Pinpoint the cell where the given text exists, returning its (x, y) midpoint coordinate. 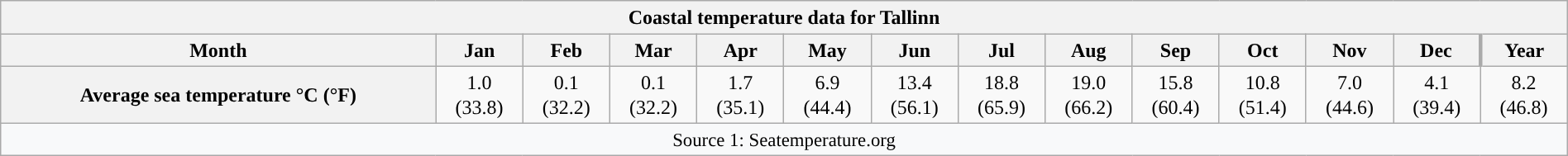
1.7(35.1) (741, 94)
Year (1523, 50)
6.9(44.4) (827, 94)
Jul (1001, 50)
18.8(65.9) (1001, 94)
Dec (1437, 50)
Apr (741, 50)
May (827, 50)
Jan (480, 50)
Coastal temperature data for Tallinn (784, 17)
10.8(51.4) (1262, 94)
Nov (1350, 50)
Month (218, 50)
Jun (915, 50)
Aug (1088, 50)
7.0(44.6) (1350, 94)
Feb (566, 50)
4.1(39.4) (1437, 94)
Average sea temperature °C (°F) (218, 94)
1.0(33.8) (480, 94)
Oct (1262, 50)
Mar (653, 50)
19.0(66.2) (1088, 94)
Sep (1176, 50)
Source 1: Seatemperature.org (784, 139)
15.8(60.4) (1176, 94)
8.2(46.8) (1523, 94)
13.4(56.1) (915, 94)
